From the cell containing the given text, extract its center point as [X, Y] coordinate. 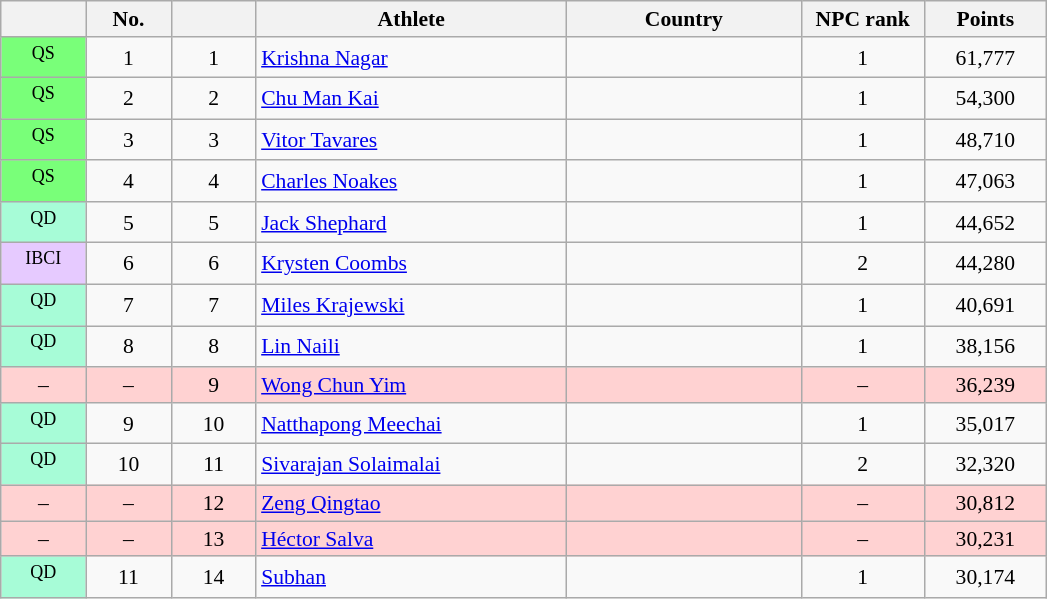
54,300 [986, 98]
Country [684, 19]
Jack Shephard [411, 222]
Athlete [411, 19]
Natthapong Meechai [411, 424]
44,280 [986, 264]
Vitor Tavares [411, 140]
47,063 [986, 182]
Miles Krajewski [411, 306]
Héctor Salva [411, 539]
Zeng Qingtao [411, 504]
Charles Noakes [411, 182]
Subhan [411, 578]
Points [986, 19]
Wong Chun Yim [411, 385]
NPC rank [862, 19]
38,156 [986, 346]
Chu Man Kai [411, 98]
14 [214, 578]
40,691 [986, 306]
13 [214, 539]
12 [214, 504]
No. [128, 19]
Lin Naili [411, 346]
IBCI [44, 264]
48,710 [986, 140]
36,239 [986, 385]
30,812 [986, 504]
30,231 [986, 539]
30,174 [986, 578]
Krishna Nagar [411, 58]
32,320 [986, 464]
61,777 [986, 58]
Sivarajan Solaimalai [411, 464]
Krysten Coombs [411, 264]
44,652 [986, 222]
35,017 [986, 424]
